Detect which cell encompasses the target text, then output its [x, y] center coordinate. 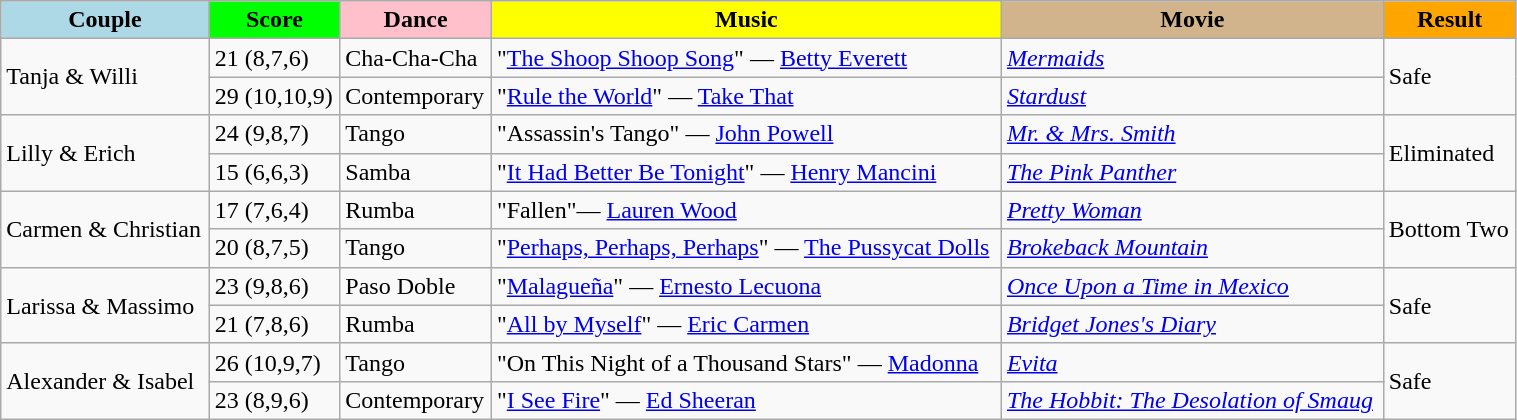
29 (10,10,9) [274, 96]
"On This Night of a Thousand Stars" — Madonna [746, 362]
Movie [1192, 20]
Stardust [1192, 96]
Brokeback Mountain [1192, 248]
"Assassin's Tango" — John Powell [746, 134]
"Perhaps, Perhaps, Perhaps" — The Pussycat Dolls [746, 248]
24 (9,8,7) [274, 134]
"The Shoop Shoop Song" — Betty Everett [746, 58]
Larissa & Massimo [105, 305]
Cha-Cha-Cha [416, 58]
Bottom Two [1450, 229]
Score [274, 20]
21 (7,8,6) [274, 324]
Music [746, 20]
Tanja & Willi [105, 77]
The Hobbit: The Desolation of Smaug [1192, 400]
"I See Fire" — Ed Sheeran [746, 400]
Dance [416, 20]
Eliminated [1450, 153]
Paso Doble [416, 286]
23 (8,9,6) [274, 400]
Result [1450, 20]
21 (8,7,6) [274, 58]
Pretty Woman [1192, 210]
"All by Myself" — Eric Carmen [746, 324]
"Fallen"— Lauren Wood [746, 210]
Once Upon a Time in Mexico [1192, 286]
Alexander & Isabel [105, 381]
Carmen & Christian [105, 229]
Bridget Jones's Diary [1192, 324]
Mermaids [1192, 58]
The Pink Panther [1192, 172]
"It Had Better Be Tonight" — Henry Mancini [746, 172]
23 (9,8,6) [274, 286]
"Malagueña" — Ernesto Lecuona [746, 286]
Evita [1192, 362]
17 (7,6,4) [274, 210]
Couple [105, 20]
Samba [416, 172]
Mr. & Mrs. Smith [1192, 134]
15 (6,6,3) [274, 172]
26 (10,9,7) [274, 362]
"Rule the World" — Take That [746, 96]
20 (8,7,5) [274, 248]
Lilly & Erich [105, 153]
